Identify which cell holds the provided text, then report its [x, y] central coordinate. 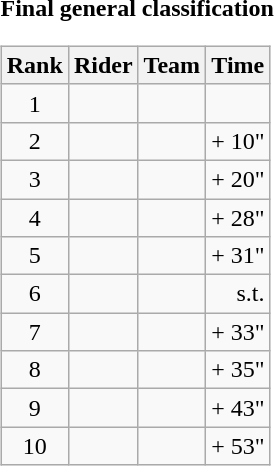
4 [34, 217]
Team [172, 65]
+ 20" [238, 179]
+ 31" [238, 256]
Time [238, 65]
7 [34, 332]
+ 10" [238, 141]
Rider [103, 65]
Rank [34, 65]
+ 33" [238, 332]
+ 53" [238, 446]
5 [34, 256]
6 [34, 294]
+ 35" [238, 370]
2 [34, 141]
3 [34, 179]
10 [34, 446]
1 [34, 103]
+ 43" [238, 408]
+ 28" [238, 217]
9 [34, 408]
8 [34, 370]
s.t. [238, 294]
